Return the [x, y] coordinate for the center point of the cell that contains the specified text.  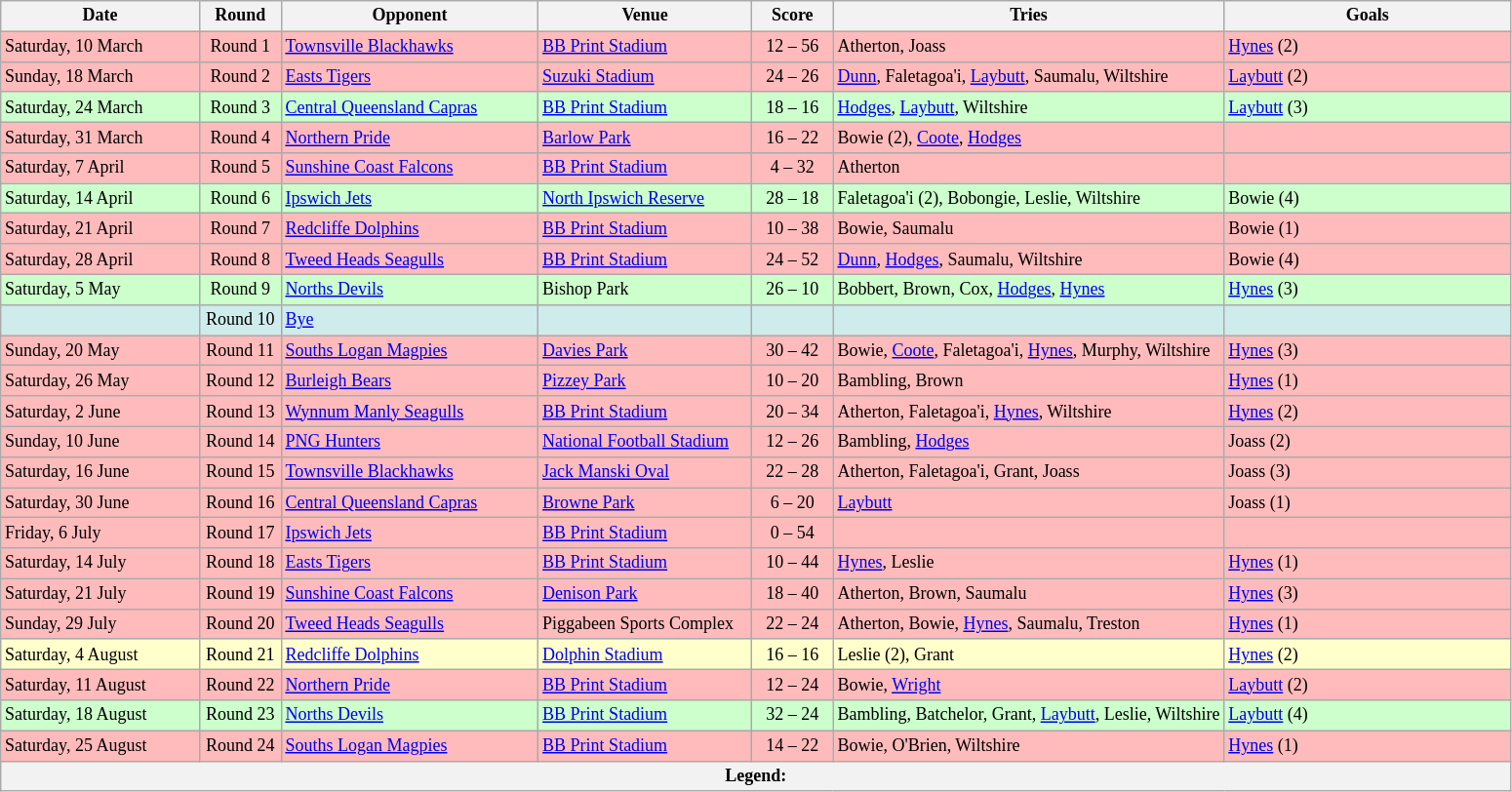
Score [792, 16]
14 – 22 [792, 745]
Saturday, 7 April [100, 168]
Round 8 [240, 259]
Saturday, 2 June [100, 412]
Piggabeen Sports Complex [646, 624]
16 – 16 [792, 653]
Saturday, 10 March [100, 47]
Laybutt [1028, 503]
30 – 42 [792, 351]
Wynnum Manly Seagulls [410, 412]
Legend: [756, 776]
Atherton, Joass [1028, 47]
10 – 20 [792, 380]
Saturday, 24 March [100, 107]
Round 4 [240, 137]
Saturday, 26 May [100, 380]
Joass (1) [1368, 503]
Saturday, 14 July [100, 564]
24 – 52 [792, 259]
Bowie, Wright [1028, 685]
Laybutt (4) [1368, 716]
Saturday, 28 April [100, 259]
Bambling, Hodges [1028, 441]
26 – 10 [792, 289]
22 – 24 [792, 624]
Leslie (2), Grant [1028, 653]
Round 3 [240, 107]
Round 6 [240, 199]
Bye [410, 320]
Round 21 [240, 653]
12 – 26 [792, 441]
Joass (2) [1368, 441]
0 – 54 [792, 533]
Joass (3) [1368, 472]
Bambling, Batchelor, Grant, Laybutt, Leslie, Wiltshire [1028, 716]
Round 10 [240, 320]
Tries [1028, 16]
Round 20 [240, 624]
Round 23 [240, 716]
Bambling, Brown [1028, 380]
Bowie (1) [1368, 228]
Atherton, Brown, Saumalu [1028, 593]
Hynes, Leslie [1028, 564]
Pizzey Park [646, 380]
Atherton, Faletagoa'i, Hynes, Wiltshire [1028, 412]
Bobbert, Brown, Cox, Hodges, Hynes [1028, 289]
Barlow Park [646, 137]
22 – 28 [792, 472]
Bowie, Coote, Faletagoa'i, Hynes, Murphy, Wiltshire [1028, 351]
Saturday, 31 March [100, 137]
Round 9 [240, 289]
National Football Stadium [646, 441]
Round 13 [240, 412]
18 – 40 [792, 593]
Dolphin Stadium [646, 653]
18 – 16 [792, 107]
Browne Park [646, 503]
Date [100, 16]
Bowie, Saumalu [1028, 228]
28 – 18 [792, 199]
Round 5 [240, 168]
North Ipswich Reserve [646, 199]
Round 22 [240, 685]
Round [240, 16]
Faletagoa'i (2), Bobongie, Leslie, Wiltshire [1028, 199]
Atherton, Faletagoa'i, Grant, Joass [1028, 472]
Round 2 [240, 76]
Atherton [1028, 168]
Laybutt (3) [1368, 107]
4 – 32 [792, 168]
Saturday, 5 May [100, 289]
Denison Park [646, 593]
Burleigh Bears [410, 380]
Sunday, 29 July [100, 624]
Round 11 [240, 351]
Jack Manski Oval [646, 472]
Round 12 [240, 380]
16 – 22 [792, 137]
Suzuki Stadium [646, 76]
Round 17 [240, 533]
Saturday, 4 August [100, 653]
Saturday, 21 April [100, 228]
Round 14 [240, 441]
10 – 38 [792, 228]
Goals [1368, 16]
Bishop Park [646, 289]
Saturday, 25 August [100, 745]
Bowie, O'Brien, Wiltshire [1028, 745]
Round 24 [240, 745]
Round 1 [240, 47]
Dunn, Hodges, Saumalu, Wiltshire [1028, 259]
12 – 56 [792, 47]
PNG Hunters [410, 441]
Sunday, 10 June [100, 441]
Round 16 [240, 503]
Bowie (2), Coote, Hodges [1028, 137]
12 – 24 [792, 685]
Friday, 6 July [100, 533]
Saturday, 21 July [100, 593]
Round 19 [240, 593]
Saturday, 16 June [100, 472]
Saturday, 11 August [100, 685]
Sunday, 18 March [100, 76]
Round 7 [240, 228]
24 – 26 [792, 76]
Hodges, Laybutt, Wiltshire [1028, 107]
20 – 34 [792, 412]
Round 18 [240, 564]
32 – 24 [792, 716]
Saturday, 30 June [100, 503]
Atherton, Bowie, Hynes, Saumalu, Treston [1028, 624]
Saturday, 14 April [100, 199]
Davies Park [646, 351]
Opponent [410, 16]
6 – 20 [792, 503]
Dunn, Faletagoa'i, Laybutt, Saumalu, Wiltshire [1028, 76]
Venue [646, 16]
Round 15 [240, 472]
10 – 44 [792, 564]
Saturday, 18 August [100, 716]
Sunday, 20 May [100, 351]
